Return the [x, y] coordinate for the center point of the cell that contains the specified text.  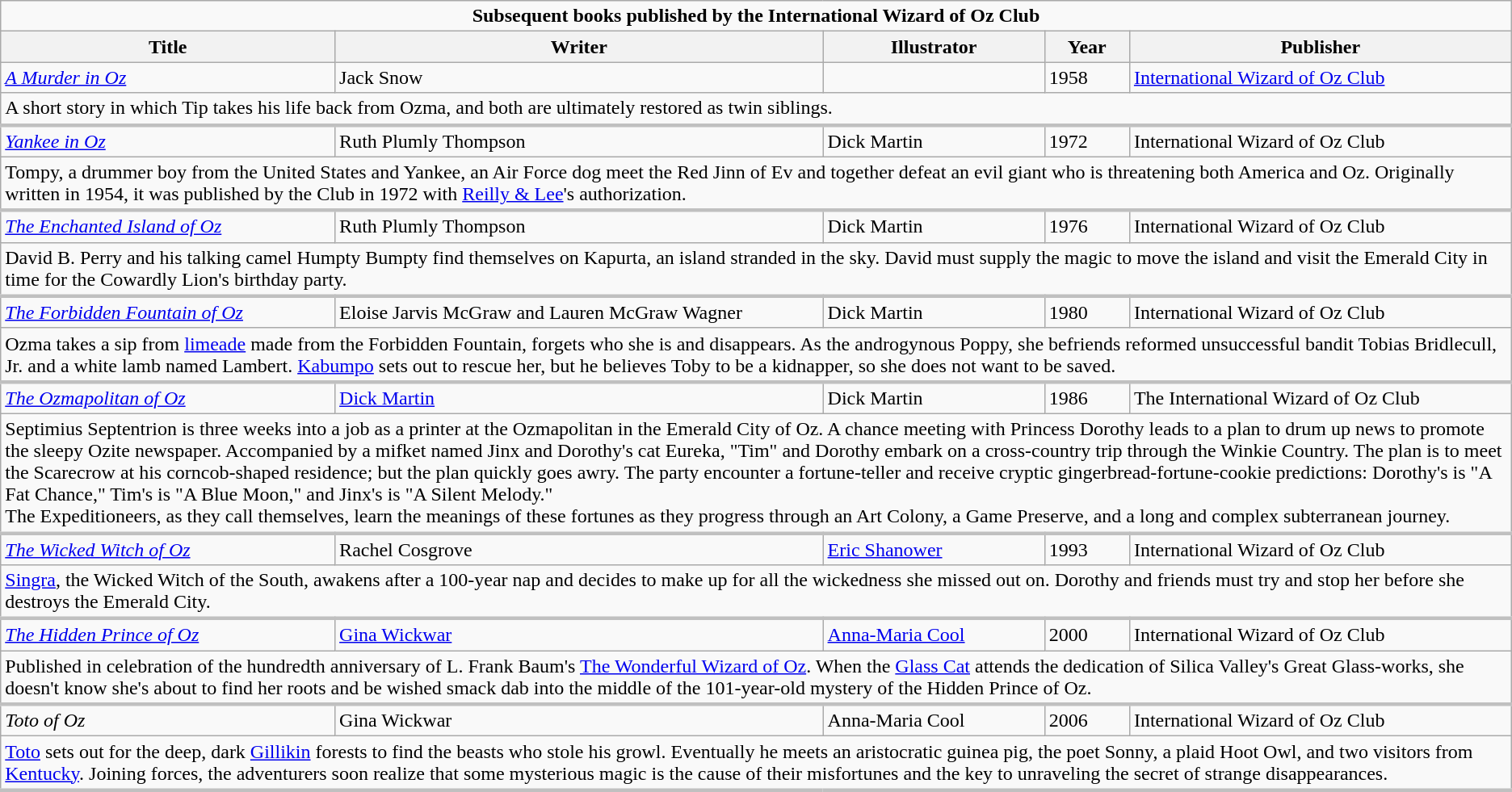
1976 [1087, 227]
2006 [1087, 720]
Toto of Oz [168, 720]
1958 [1087, 78]
Rachel Cosgrove [579, 549]
The Hidden Prince of Oz [168, 635]
The International Wizard of Oz Club [1320, 398]
2000 [1087, 635]
Jack Snow [579, 78]
The Forbidden Fountain of Oz [168, 312]
A Murder in Oz [168, 78]
Year [1087, 47]
1972 [1087, 140]
Publisher [1320, 47]
Eloise Jarvis McGraw and Lauren McGraw Wagner [579, 312]
1980 [1087, 312]
The Wicked Witch of Oz [168, 549]
Yankee in Oz [168, 140]
The Enchanted Island of Oz [168, 227]
Illustrator [934, 47]
Subsequent books published by the International Wizard of Oz Club [756, 16]
1993 [1087, 549]
Title [168, 47]
The Ozmapolitan of Oz [168, 398]
Eric Shanower [934, 549]
A short story in which Tip takes his life back from Ozma, and both are ultimately restored as twin siblings. [756, 109]
Writer [579, 47]
1986 [1087, 398]
